Find where the given text appears and provide that cell's center as (X, Y) coordinate. 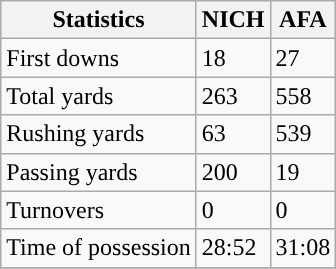
263 (233, 96)
539 (303, 134)
Passing yards (99, 172)
First downs (99, 58)
Rushing yards (99, 134)
28:52 (233, 248)
Time of possession (99, 248)
Turnovers (99, 210)
19 (303, 172)
AFA (303, 20)
NICH (233, 20)
200 (233, 172)
Statistics (99, 20)
27 (303, 58)
558 (303, 96)
63 (233, 134)
Total yards (99, 96)
18 (233, 58)
31:08 (303, 248)
